For the text-containing cell, return its midpoint in (X, Y) coordinate format. 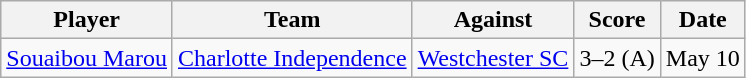
Player (87, 20)
Team (292, 20)
Charlotte Independence (292, 58)
Against (493, 20)
Souaibou Marou (87, 58)
3–2 (A) (617, 58)
Date (702, 20)
Westchester SC (493, 58)
Score (617, 20)
May 10 (702, 58)
